Return [X, Y] of the center of cell containing provided text 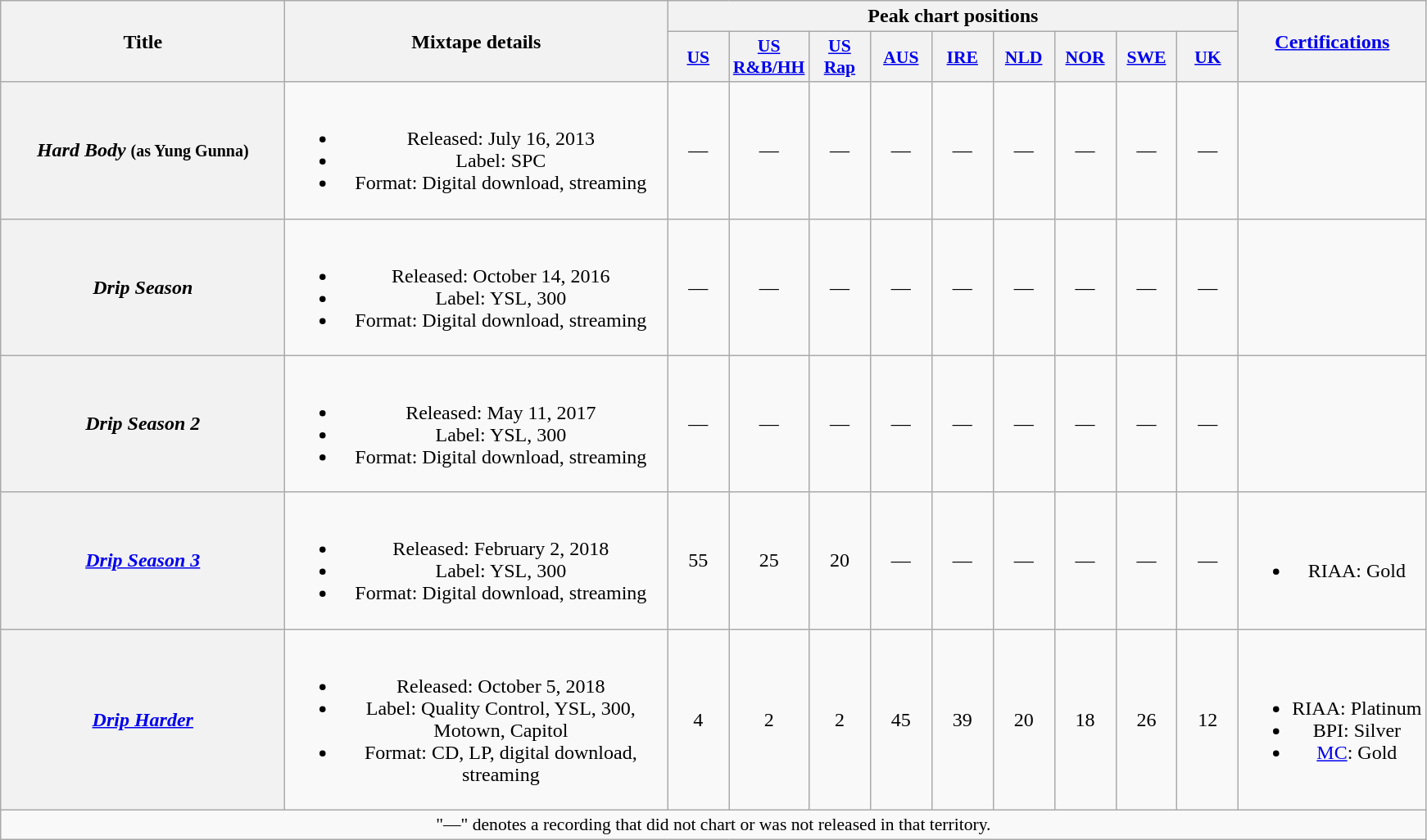
IRE [962, 57]
USRap [839, 57]
Drip Season 3 [143, 560]
SWE [1147, 57]
12 [1207, 719]
45 [901, 719]
NLD [1024, 57]
26 [1147, 719]
18 [1085, 719]
Hard Body (as Yung Gunna) [143, 151]
4 [698, 719]
Certifications [1332, 41]
25 [769, 560]
Drip Season 2 [143, 424]
Released: February 2, 2018Label: YSL, 300Format: Digital download, streaming [477, 560]
"—" denotes a recording that did not chart or was not released in that territory. [713, 824]
US R&B/HH [769, 57]
Title [143, 41]
NOR [1085, 57]
UK [1207, 57]
Peak chart positions [954, 16]
Released: October 5, 2018Label: Quality Control, YSL, 300, Motown, CapitolFormat: CD, LP, digital download, streaming [477, 719]
AUS [901, 57]
RIAA: Gold [1332, 560]
US [698, 57]
Released: October 14, 2016Label: YSL, 300Format: Digital download, streaming [477, 287]
Drip Harder [143, 719]
Mixtape details [477, 41]
RIAA: PlatinumBPI: SilverMC: Gold [1332, 719]
Released: May 11, 2017Label: YSL, 300Format: Digital download, streaming [477, 424]
39 [962, 719]
Released: July 16, 2013Label: SPCFormat: Digital download, streaming [477, 151]
55 [698, 560]
Drip Season [143, 287]
